From the cell containing the given text, extract its center point as (X, Y) coordinate. 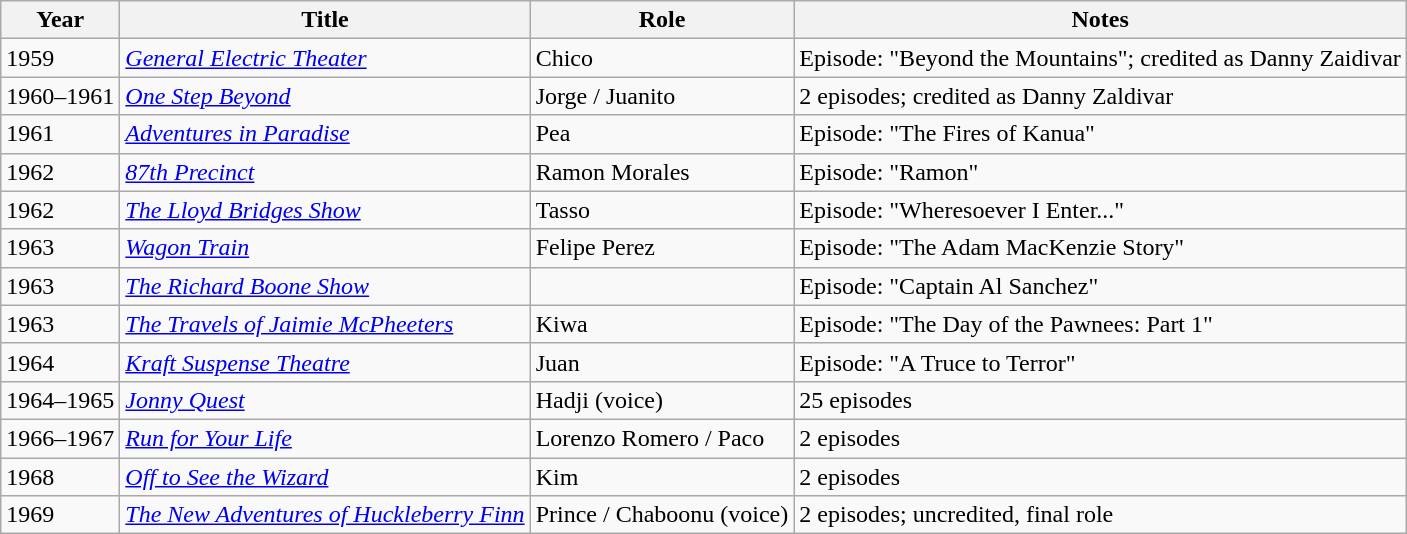
Jorge / Juanito (662, 96)
Ramon Morales (662, 172)
The Richard Boone Show (325, 286)
1959 (60, 58)
Episode: "The Fires of Kanua" (1100, 134)
The Travels of Jaimie McPheeters (325, 324)
Pea (662, 134)
Episode: "The Adam MacKenzie Story" (1100, 248)
Kraft Suspense Theatre (325, 362)
Episode: "Beyond the Mountains"; credited as Danny Zaidivar (1100, 58)
Episode: "Wheresoever I Enter..." (1100, 210)
2 episodes; credited as Danny Zaldivar (1100, 96)
Prince / Chaboonu (voice) (662, 515)
Off to See the Wizard (325, 477)
Run for Your Life (325, 438)
Year (60, 20)
Juan (662, 362)
Jonny Quest (325, 400)
1964–1965 (60, 400)
1960–1961 (60, 96)
Title (325, 20)
1964 (60, 362)
Episode: "The Day of the Pawnees: Part 1" (1100, 324)
Wagon Train (325, 248)
Felipe Perez (662, 248)
Episode: "Ramon" (1100, 172)
The Lloyd Bridges Show (325, 210)
Chico (662, 58)
Notes (1100, 20)
1968 (60, 477)
1961 (60, 134)
1966–1967 (60, 438)
General Electric Theater (325, 58)
1969 (60, 515)
Role (662, 20)
Tasso (662, 210)
87th Precinct (325, 172)
The New Adventures of Huckleberry Finn (325, 515)
25 episodes (1100, 400)
Hadji (voice) (662, 400)
Kim (662, 477)
Lorenzo Romero / Paco (662, 438)
Episode: "Captain Al Sanchez" (1100, 286)
Adventures in Paradise (325, 134)
One Step Beyond (325, 96)
Kiwa (662, 324)
Episode: "A Truce to Terror" (1100, 362)
2 episodes; uncredited, final role (1100, 515)
